For the text-containing cell, return its midpoint in (x, y) coordinate format. 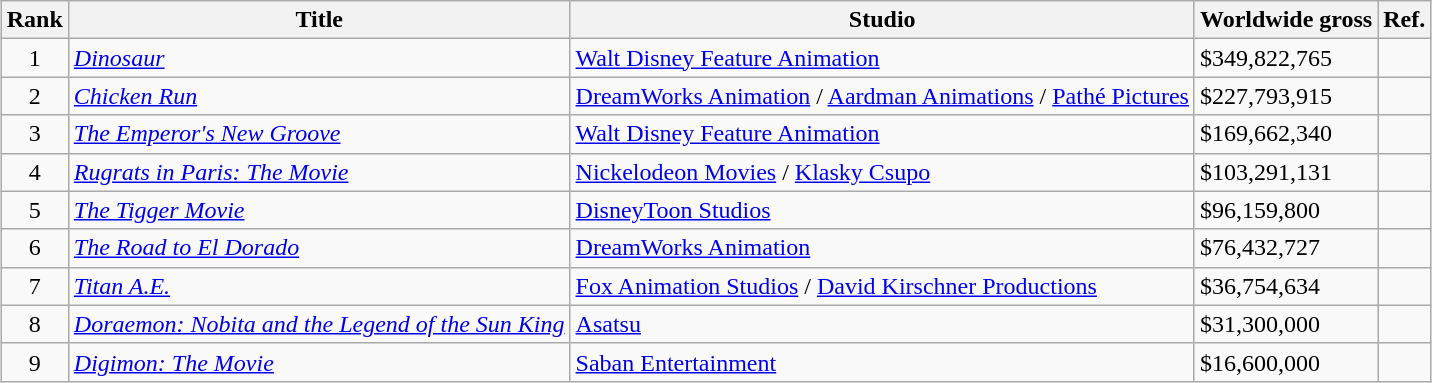
$96,159,800 (1286, 210)
Rugrats in Paris: The Movie (319, 172)
The Road to El Dorado (319, 248)
2 (34, 96)
DreamWorks Animation / Aardman Animations / Pathé Pictures (882, 96)
$103,291,131 (1286, 172)
Worldwide gross (1286, 20)
$16,600,000 (1286, 362)
Ref. (1404, 20)
1 (34, 58)
$31,300,000 (1286, 324)
The Emperor's New Groove (319, 134)
$169,662,340 (1286, 134)
Chicken Run (319, 96)
4 (34, 172)
Asatsu (882, 324)
3 (34, 134)
The Tigger Movie (319, 210)
Digimon: The Movie (319, 362)
Fox Animation Studios / David Kirschner Productions (882, 286)
Title (319, 20)
DreamWorks Animation (882, 248)
Doraemon: Nobita and the Legend of the Sun King (319, 324)
8 (34, 324)
$227,793,915 (1286, 96)
$36,754,634 (1286, 286)
Studio (882, 20)
7 (34, 286)
Rank (34, 20)
$76,432,727 (1286, 248)
6 (34, 248)
DisneyToon Studios (882, 210)
9 (34, 362)
Dinosaur (319, 58)
Saban Entertainment (882, 362)
Nickelodeon Movies / Klasky Csupo (882, 172)
Titan A.E. (319, 286)
5 (34, 210)
$349,822,765 (1286, 58)
